Pinpoint the cell where the given text exists, returning its [x, y] midpoint coordinate. 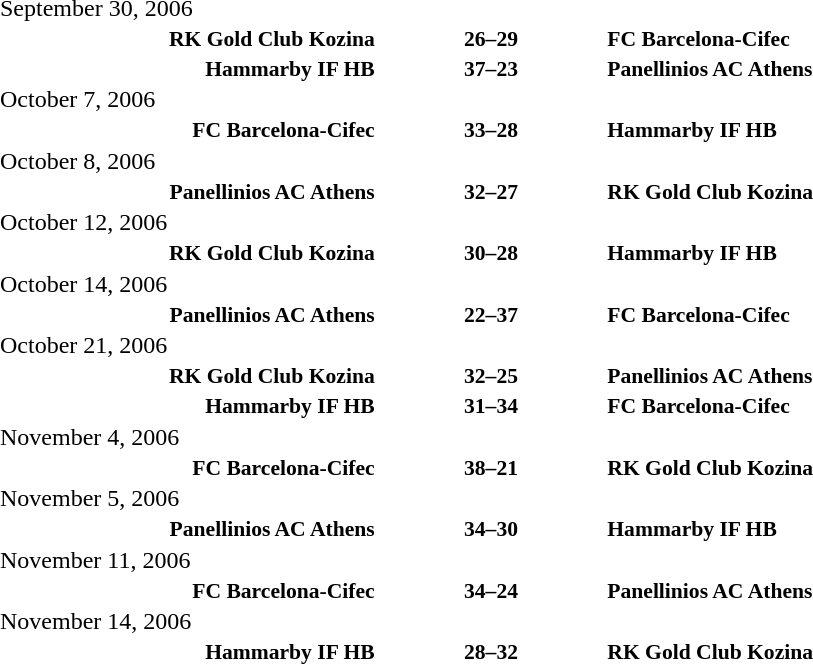
30–28 [492, 253]
33–28 [492, 130]
34–24 [492, 590]
34–30 [492, 529]
26–29 [492, 38]
38–21 [492, 468]
22–37 [492, 314]
32–27 [492, 192]
31–34 [492, 406]
32–25 [492, 376]
37–23 [492, 68]
